Return (x, y) of the center of cell containing provided text 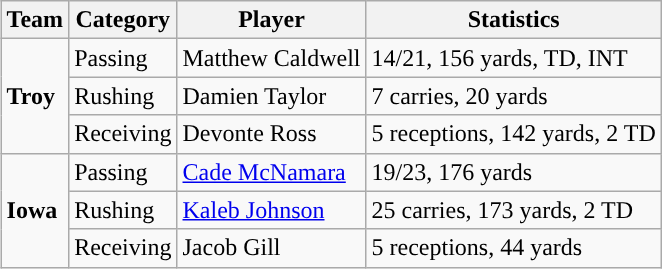
Devonte Ross (272, 134)
25 carries, 173 yards, 2 TD (514, 210)
Category (123, 20)
Jacob Gill (272, 248)
Team (35, 20)
Troy (35, 96)
Matthew Caldwell (272, 58)
19/23, 176 yards (514, 172)
5 receptions, 44 yards (514, 248)
Statistics (514, 20)
Cade McNamara (272, 172)
Kaleb Johnson (272, 210)
Damien Taylor (272, 96)
Iowa (35, 210)
7 carries, 20 yards (514, 96)
14/21, 156 yards, TD, INT (514, 58)
5 receptions, 142 yards, 2 TD (514, 134)
Player (272, 20)
